For the text-containing cell, return its midpoint in (X, Y) coordinate format. 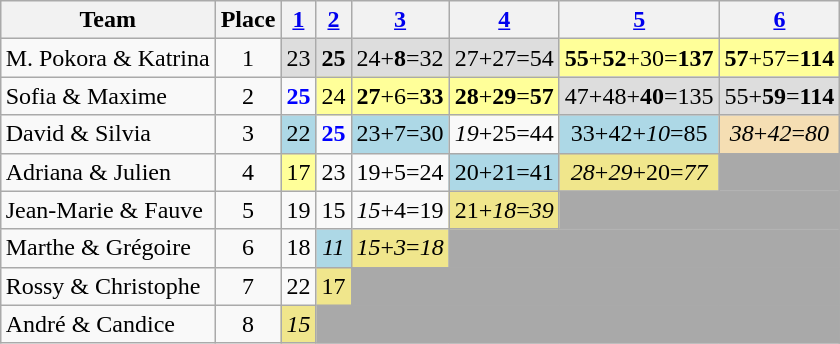
57+57=114 (780, 58)
15+4=19 (400, 210)
28+29=57 (504, 96)
Team (108, 20)
Place (248, 20)
7 (248, 286)
Rossy & Christophe (108, 286)
David & Silvia (108, 134)
M. Pokora & Katrina (108, 58)
27+6=33 (400, 96)
Sofia & Maxime (108, 96)
19 (298, 210)
Marthe & Grégoire (108, 248)
24+8=32 (400, 58)
47+48+40=135 (639, 96)
Jean-Marie & Fauve (108, 210)
21+18=39 (504, 210)
23+7=30 (400, 134)
38+42=80 (780, 134)
28+29+20=77 (639, 172)
19+25=44 (504, 134)
8 (248, 324)
24 (334, 96)
55+59=114 (780, 96)
André & Candice (108, 324)
20+21=41 (504, 172)
Adriana & Julien (108, 172)
15+3=18 (400, 248)
55+52+30=137 (639, 58)
11 (334, 248)
33+42+10=85 (639, 134)
19+5=24 (400, 172)
27+27=54 (504, 58)
18 (298, 248)
